For the text-containing cell, return its midpoint in (x, y) coordinate format. 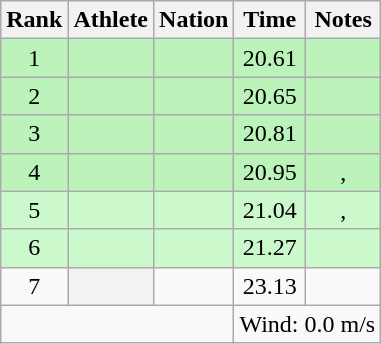
21.27 (270, 248)
20.61 (270, 58)
Athlete (111, 20)
Wind: 0.0 m/s (308, 324)
20.95 (270, 172)
7 (34, 286)
Rank (34, 20)
5 (34, 210)
6 (34, 248)
23.13 (270, 286)
Notes (344, 20)
2 (34, 96)
4 (34, 172)
20.81 (270, 134)
Time (270, 20)
Nation (194, 20)
3 (34, 134)
20.65 (270, 96)
21.04 (270, 210)
1 (34, 58)
